Determine the [X, Y] coordinate at the center of the cell enclosing the given text.  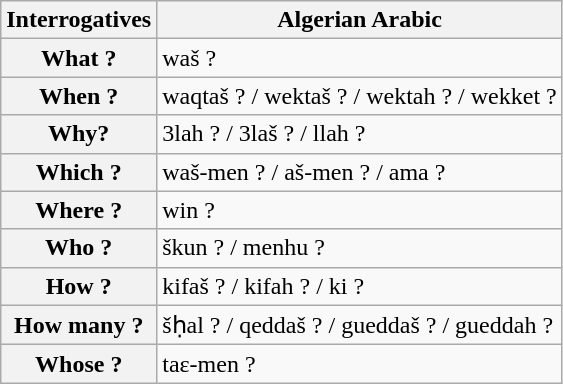
taε-men ? [360, 364]
Why? [79, 134]
When ? [79, 96]
škun ? / menhu ? [360, 248]
Who ? [79, 248]
Whose ? [79, 364]
waqtaš ? / wektaš ? / wektah ? / wekket ? [360, 96]
What ? [79, 58]
Algerian Arabic [360, 20]
win ? [360, 210]
3lah ? / 3laš ? / llah ? [360, 134]
šḥal ? / qeddaš ? / gueddaš ? / gueddah ? [360, 325]
waš ? [360, 58]
waš-men ? / aš-men ? / ama ? [360, 172]
Which ? [79, 172]
Where ? [79, 210]
How ? [79, 286]
Interrogatives [79, 20]
kifaš ? / kifah ? / ki ? [360, 286]
How many ? [79, 325]
